For the text-containing cell, return its midpoint in (X, Y) coordinate format. 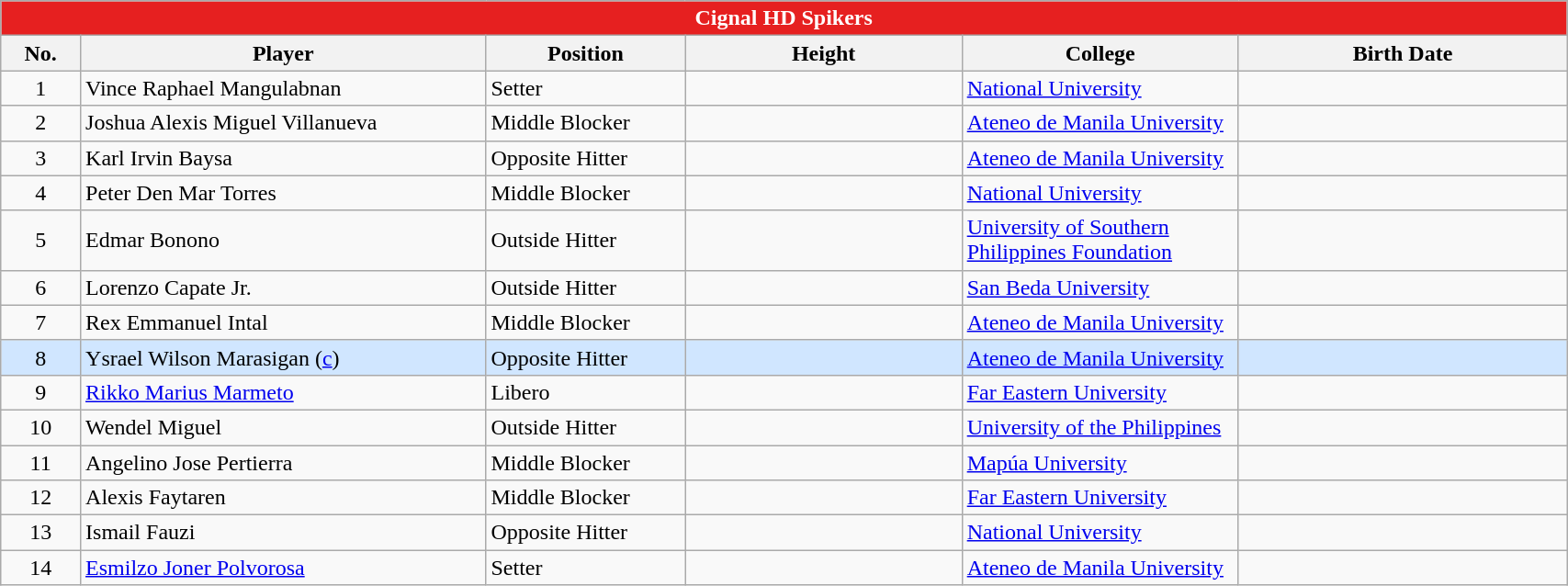
Vince Raphael Mangulabnan (283, 88)
Cignal HD Spikers (784, 18)
Lorenzo Capate Jr. (283, 287)
University of the Philippines (1100, 427)
11 (40, 462)
University of Southern Philippines Foundation (1100, 241)
3 (40, 158)
Libero (586, 392)
San Beda University (1100, 287)
7 (40, 322)
Rikko Marius Marmeto (283, 392)
Ysrael Wilson Marasigan (c) (283, 357)
6 (40, 287)
13 (40, 533)
Mapúa University (1100, 462)
Birth Date (1402, 53)
Esmilzo Joner Polvorosa (283, 568)
Player (283, 53)
9 (40, 392)
12 (40, 498)
Position (586, 53)
Rex Emmanuel Intal (283, 322)
Karl Irvin Baysa (283, 158)
Edmar Bonono (283, 241)
2 (40, 123)
Alexis Faytaren (283, 498)
14 (40, 568)
Height (823, 53)
8 (40, 357)
10 (40, 427)
4 (40, 193)
5 (40, 241)
Wendel Miguel (283, 427)
Joshua Alexis Miguel Villanueva (283, 123)
Angelino Jose Pertierra (283, 462)
College (1100, 53)
1 (40, 88)
Peter Den Mar Torres (283, 193)
Ismail Fauzi (283, 533)
No. (40, 53)
